From the cell containing the given text, extract its center point as (x, y) coordinate. 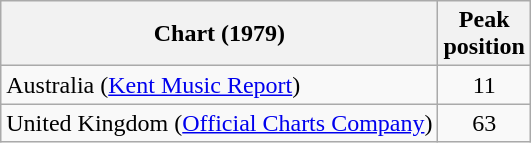
United Kingdom (Official Charts Company) (220, 123)
11 (484, 85)
Peakposition (484, 34)
Chart (1979) (220, 34)
Australia (Kent Music Report) (220, 85)
63 (484, 123)
